Determine the (X, Y) coordinate at the center of the cell enclosing the given text.  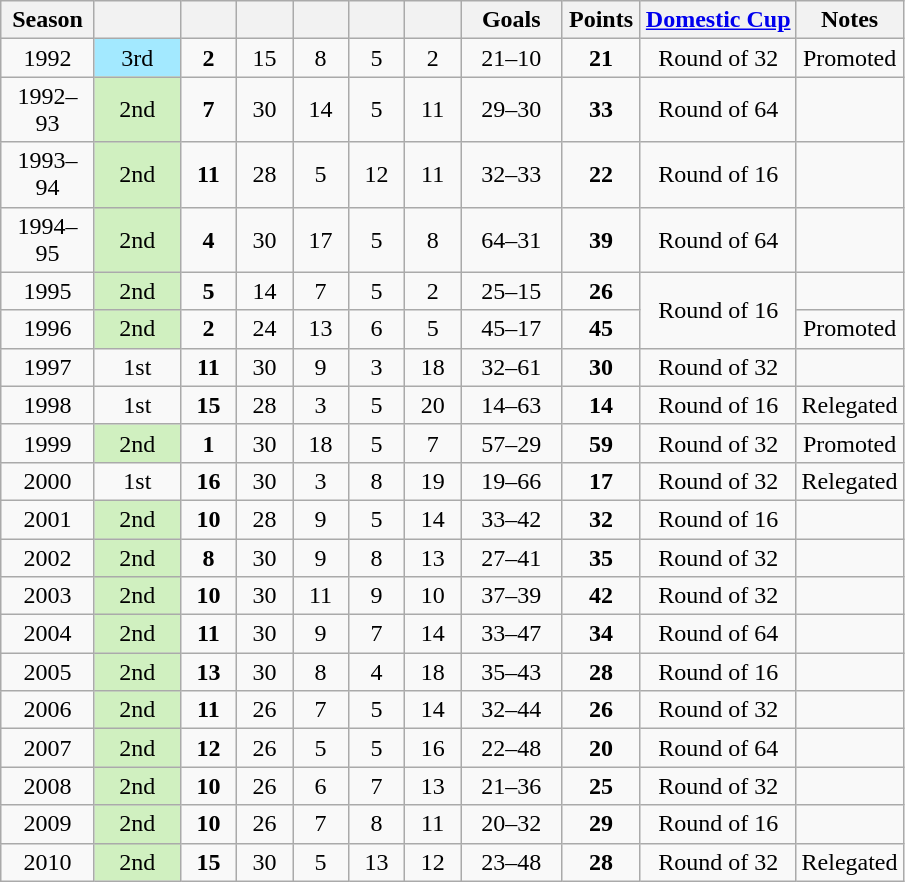
1992–93 (48, 110)
2009 (48, 824)
2004 (48, 634)
57–29 (512, 443)
39 (602, 240)
29 (602, 824)
1994–95 (48, 240)
29–30 (512, 110)
2001 (48, 519)
2000 (48, 481)
Goals (512, 20)
1993–94 (48, 174)
1999 (48, 443)
19 (433, 481)
21–36 (512, 786)
33 (602, 110)
2003 (48, 596)
1992 (48, 58)
23–48 (512, 862)
32–61 (512, 367)
1995 (48, 291)
45 (602, 329)
Season (48, 20)
2007 (48, 748)
Points (602, 20)
59 (602, 443)
1998 (48, 405)
64–31 (512, 240)
1997 (48, 367)
2005 (48, 672)
33–42 (512, 519)
35 (602, 557)
32–33 (512, 174)
3rd (137, 58)
22 (602, 174)
25–15 (512, 291)
24 (264, 329)
14–63 (512, 405)
33–47 (512, 634)
2008 (48, 786)
45–17 (512, 329)
1996 (48, 329)
2006 (48, 710)
Notes (850, 20)
32 (602, 519)
32–44 (512, 710)
20–32 (512, 824)
22–48 (512, 748)
19–66 (512, 481)
42 (602, 596)
35–43 (512, 672)
1 (208, 443)
37–39 (512, 596)
25 (602, 786)
34 (602, 634)
2010 (48, 862)
21 (602, 58)
27–41 (512, 557)
Domestic Cup (718, 20)
21–10 (512, 58)
2002 (48, 557)
